Determine the [X, Y] coordinate at the center of the cell enclosing the given text.  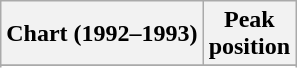
Chart (1992–1993) [102, 34]
Peakposition [249, 34]
